Determine the [x, y] coordinate at the center of the cell enclosing the given text.  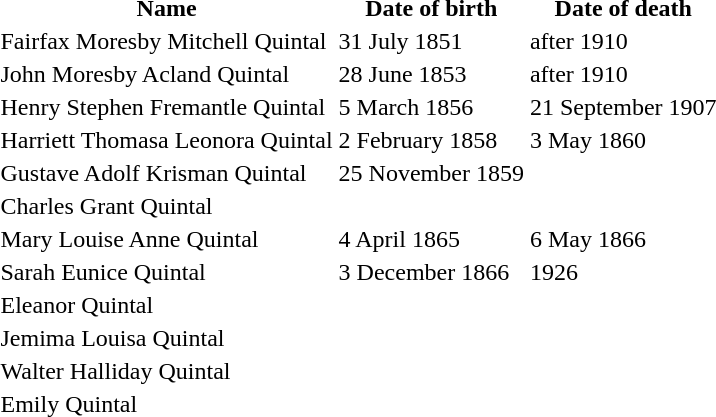
28 June 1853 [431, 74]
4 April 1865 [431, 239]
3 December 1866 [431, 272]
31 July 1851 [431, 41]
25 November 1859 [431, 173]
2 February 1858 [431, 140]
5 March 1856 [431, 107]
